Determine the (X, Y) coordinate at the center of the cell enclosing the given text.  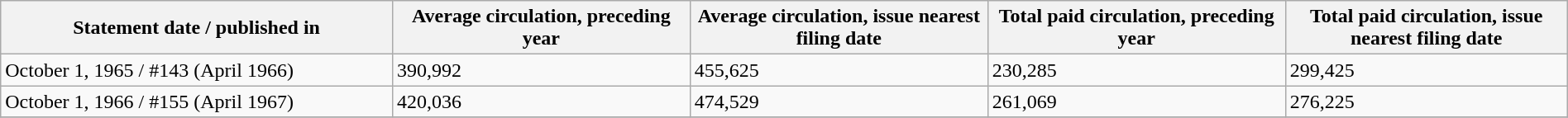
230,285 (1136, 70)
299,425 (1426, 70)
455,625 (839, 70)
261,069 (1136, 101)
October 1, 1965 / #143 (April 1966) (197, 70)
Average circulation, preceding year (541, 28)
Statement date / published in (197, 28)
276,225 (1426, 101)
Average circulation, issue nearest filing date (839, 28)
October 1, 1966 / #155 (April 1967) (197, 101)
Total paid circulation, issue nearest filing date (1426, 28)
390,992 (541, 70)
474,529 (839, 101)
420,036 (541, 101)
Total paid circulation, preceding year (1136, 28)
